Locate the cell with the specified text and output its [X, Y] center coordinate. 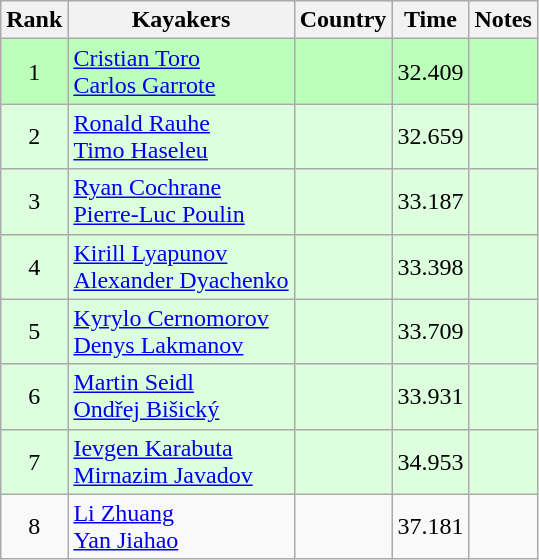
Country [343, 20]
37.181 [430, 526]
5 [34, 332]
Li ZhuangYan Jiahao [181, 526]
1 [34, 72]
32.659 [430, 136]
Martin SeidlOndřej Bišický [181, 396]
4 [34, 266]
2 [34, 136]
Kirill LyapunovAlexander Dyachenko [181, 266]
32.409 [430, 72]
8 [34, 526]
7 [34, 462]
33.709 [430, 332]
Ryan CochranePierre-Luc Poulin [181, 202]
Rank [34, 20]
3 [34, 202]
33.187 [430, 202]
Kyrylo CernomorovDenys Lakmanov [181, 332]
33.398 [430, 266]
Ronald RauheTimo Haseleu [181, 136]
Cristian ToroCarlos Garrote [181, 72]
Ievgen KarabutaMirnazim Javadov [181, 462]
Kayakers [181, 20]
Time [430, 20]
Notes [503, 20]
34.953 [430, 462]
33.931 [430, 396]
6 [34, 396]
